Search for the cell housing the specified text and yield its (X, Y) center coordinate. 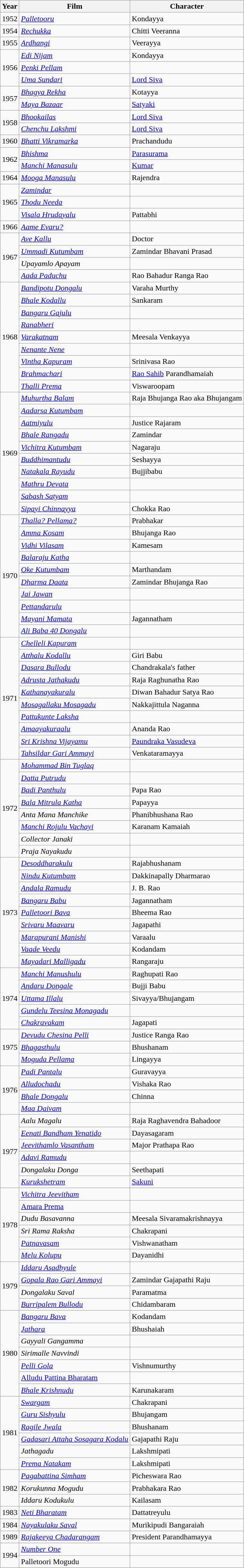
Varaha Murthy (187, 288)
1962 (10, 160)
Visala Hrudayalu (75, 215)
Raja Bhujanga Rao aka Bhujangam (187, 398)
1967 (10, 257)
Desoddharakulu (75, 863)
Chitti Veeranna (187, 31)
Mooga Manasulu (75, 178)
Diwan Bahadur Satya Rao (187, 692)
Adavi Ramudu (75, 1158)
Burripalem Bullodu (75, 1304)
Satyaki (187, 104)
Nayakulaku Saval (75, 1525)
Swargam (75, 1402)
Karanam Kamaiah (187, 827)
1982 (10, 1488)
Chelleli Kapuram (75, 643)
Ragile Jwala (75, 1427)
Maa Daivam (75, 1108)
Aame Evaru? (75, 227)
Bujjibabu (187, 472)
Dharma Daata (75, 582)
Upayamlo Apayam (75, 263)
1957 (10, 98)
Mayani Mamata (75, 619)
Rajabhushanam (187, 863)
1969 (10, 454)
Dayasagaram (187, 1133)
Vichitra Kutumbam (75, 447)
Bhagya Rekha (75, 92)
1989 (10, 1537)
Amara Prema (75, 1206)
Paramatma (187, 1292)
Prachandudu (187, 141)
Number One (75, 1549)
1970 (10, 576)
Bhookailas (75, 116)
Chokka Rao (187, 508)
Bangaru Gajulu (75, 312)
Bala Mitrula Katha (75, 802)
1973 (10, 912)
Bhujangam (187, 1415)
Chakravakam (75, 1023)
Anta Mana Manchike (75, 815)
Jathagadu (75, 1451)
Andala Ramudu (75, 888)
Oke Kutumbam (75, 570)
Aatmiyulu (75, 423)
Muhurtha Balam (75, 398)
Bhishma (75, 153)
Amaayakuraalu (75, 729)
Gajapathi Raju (187, 1439)
Phanibhushana Rao (187, 815)
Aada Paduchu (75, 276)
Venkataramayya (187, 753)
Korukunna Mogudu (75, 1488)
Sipayi Chinnayya (75, 508)
Adrusta Jathakudu (75, 680)
1984 (10, 1525)
Paundraka Vasudeva (187, 741)
Veerayya (187, 43)
Pettandarulu (75, 606)
Varaalu (187, 937)
Nindu Kutumbam (75, 876)
Vichitra Jeevitham (75, 1194)
Praja Nayakudu (75, 851)
1977 (10, 1151)
1974 (10, 998)
Aadarsa Kutumbam (75, 410)
Palletoori Bava (75, 912)
Pattabhi (187, 215)
Doctor (187, 239)
Badi Panthulu (75, 790)
Nenante Nene (75, 349)
Prabhakara Rao (187, 1488)
Palletoori Mogudu (75, 1562)
Dasara Bullodu (75, 668)
Penki Pellam (75, 68)
Ummadi Kutumbam (75, 251)
Zamindar Gajapathi Raju (187, 1280)
Justice Ranga Rao (187, 1035)
Jai Jawan (75, 594)
1958 (10, 123)
Moguda Pellama (75, 1059)
Sri Rama Raksha (75, 1231)
Sakuni (187, 1182)
Natakala Rayudu (75, 472)
Pelli Gola (75, 1366)
Vidhi Vilasam (75, 545)
Bhale Rangadu (75, 435)
Gopala Rao Gari Ammayi (75, 1280)
1960 (10, 141)
Atthalu Kodallu (75, 655)
Nagaraju (187, 447)
Uttama Illalu (75, 998)
Mohammad Bin Tuglaq (75, 766)
Rao Sahib Parandhamaiah (187, 374)
1979 (10, 1286)
Bhale Kodallu (75, 300)
1956 (10, 68)
Rajakeeya Chadarangam (75, 1537)
Alludochadu (75, 1084)
1978 (10, 1225)
Bhale Krishnudu (75, 1390)
Amma Kosam (75, 533)
Dattatreyulu (187, 1512)
Raghupati Rao (187, 974)
Manchi Manasulu (75, 166)
Gayyali Gangamma (75, 1341)
Gundelu Teesina Monagadu (75, 1010)
1965 (10, 202)
Kamesam (187, 545)
Padi Pantalu (75, 1072)
1952 (10, 19)
Bhujanga Rao (187, 533)
Sivayya/Bhujangam (187, 998)
Neti Bharatam (75, 1512)
Manchi Manushulu (75, 974)
Iddaru Kodukulu (75, 1500)
Sankaram (187, 300)
1994 (10, 1555)
Marapurani Manishi (75, 937)
Prema Natakam (75, 1463)
Marthandam (187, 570)
Vishnumurthy (187, 1366)
Raja Raghunatha Rao (187, 680)
Dudu Basavanna (75, 1219)
Ave Kallu (75, 239)
Kailasam (187, 1500)
Devudu Chesina Pelli (75, 1035)
Brahmachari (75, 374)
Mayadari Malligadu (75, 962)
Varakatnam (75, 337)
Ali Baba 40 Dongalu (75, 631)
Picheswara Rao (187, 1476)
Zamindar Bhavani Prasad (187, 251)
Dongalaku Donga (75, 1170)
Kotayya (187, 92)
Dayanidhi (187, 1255)
Dakkinapally Dharmarao (187, 876)
Thalli Prema (75, 386)
Rao Bahadur Ranga Rao (187, 276)
Manchi Rojulu Vachayi (75, 827)
1981 (10, 1433)
Iddaru Asadhyule (75, 1268)
Vishaka Rao (187, 1084)
Palletooru (75, 19)
Uma Sundari (75, 80)
Jagapati (187, 1023)
Bujji Babu (187, 986)
Prabhakar (187, 521)
Seshayya (187, 459)
1983 (10, 1512)
Bhatti Vikramarka (75, 141)
Thalla? Pellama? (75, 521)
Datta Putrudu (75, 778)
Collector Janaki (75, 839)
Bhushaiah (187, 1329)
Mosagallaku Mosagadu (75, 704)
Meesala Sivaramakrishnayya (187, 1219)
1964 (10, 178)
Papa Rao (187, 790)
Chidambaram (187, 1304)
Sabash Satyam (75, 496)
Parasurama (187, 153)
Bangaru Bava (75, 1316)
Guru Sishyulu (75, 1415)
Tahsildar Gari Ammayi (75, 753)
Ranabheri (75, 325)
Character (187, 6)
Nakkajittula Naganna (187, 704)
Murikipudi Bangaraiah (187, 1525)
Giri Babu (187, 655)
Edi Nijam (75, 55)
Ananda Rao (187, 729)
Rangaraju (187, 962)
Sri Krishna Vijayamu (75, 741)
Chenchu Lakshmi (75, 129)
Srivaru Maavaru (75, 925)
Bheema Rao (187, 912)
Vishwanatham (187, 1243)
Major Prathapa Rao (187, 1145)
1955 (10, 43)
Sirimalle Navvindi (75, 1353)
1966 (10, 227)
Chinna (187, 1096)
Year (10, 6)
Bhagasthulu (75, 1047)
Lingayya (187, 1059)
Vaade Veedu (75, 949)
Buddhimantudu (75, 459)
Bandipotu Dongalu (75, 288)
Balaraju Katha (75, 558)
President Parandhamayya (187, 1537)
Film (75, 6)
1968 (10, 337)
Karunakaram (187, 1390)
Alludu Pattina Bharatam (75, 1378)
Mathru Devata (75, 484)
Maya Bazaar (75, 104)
Bhale Dongalu (75, 1096)
Kathanayakuralu (75, 692)
Meesala Venkayya (187, 337)
Gadasari Attaha Sosagara Kodalu (75, 1439)
Jagapathi (187, 925)
1975 (10, 1047)
Eenati Bandham Yenatido (75, 1133)
Thodu Needa (75, 202)
Jathara (75, 1329)
Pattukunte Laksha (75, 716)
1954 (10, 31)
Guravayya (187, 1072)
Justice Rajaram (187, 423)
Zamindar Bhujanga Rao (187, 582)
J. B. Rao (187, 888)
Dongalaku Saval (75, 1292)
Rajendra (187, 178)
1980 (10, 1353)
Viswaroopam (187, 386)
Papayya (187, 802)
Melu Kolupu (75, 1255)
Srinivasa Rao (187, 362)
Kumar (187, 166)
Vintha Kapuram (75, 362)
Pagabattina Simham (75, 1476)
Raja Raghavendra Bahadoor (187, 1121)
1971 (10, 698)
Andaru Dongale (75, 986)
Patnavasam (75, 1243)
Seethapati (187, 1170)
Ardhangi (75, 43)
Chandrakala's father (187, 668)
1976 (10, 1090)
1972 (10, 808)
Rechukka (75, 31)
Bangaru Babu (75, 900)
Kurukshetram (75, 1182)
Aalu Magalu (75, 1121)
Jeevithamlo Vasantham (75, 1145)
